Scan for the cell matching the given text and deliver its [X, Y] coordinate at center. 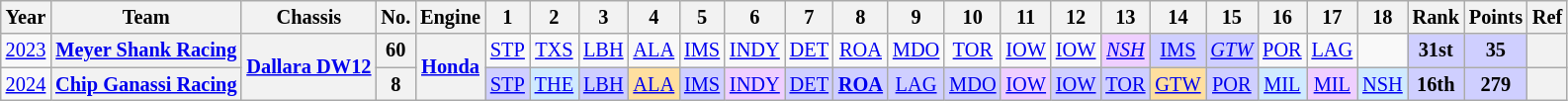
2023 [26, 50]
Honda [451, 67]
Chassis [308, 17]
17 [1333, 17]
279 [1496, 84]
13 [1125, 17]
Ref [1547, 17]
THE [554, 84]
Team [146, 17]
7 [809, 17]
10 [973, 17]
11 [1025, 17]
No. [395, 17]
2 [554, 17]
1 [508, 17]
Points [1496, 17]
12 [1076, 17]
16 [1281, 17]
Meyer Shank Racing [146, 50]
Chip Ganassi Racing [146, 84]
18 [1382, 17]
3 [603, 17]
6 [755, 17]
16th [1436, 84]
Engine [451, 17]
Dallara DW12 [308, 67]
14 [1177, 17]
Rank [1436, 17]
60 [395, 50]
35 [1496, 50]
Year [26, 17]
TXS [554, 50]
15 [1232, 17]
9 [915, 17]
2024 [26, 84]
5 [702, 17]
31st [1436, 50]
4 [653, 17]
